From the cell containing the given text, extract its center point as [x, y] coordinate. 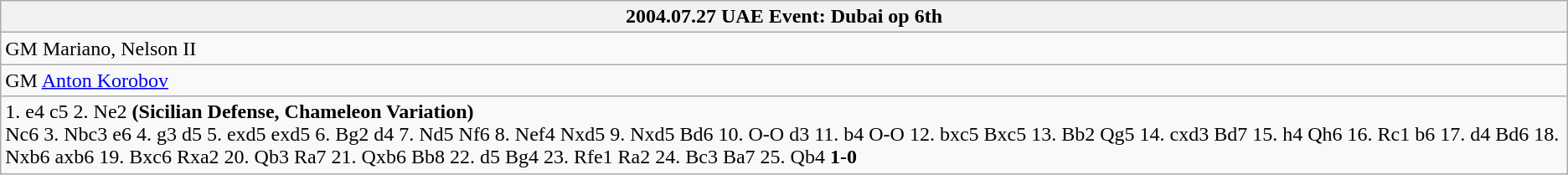
GM Anton Korobov [784, 80]
2004.07.27 UAE Event: Dubai op 6th [784, 17]
GM Mariano, Nelson II [784, 49]
